Find where the given text appears and provide that cell's center as (x, y) coordinate. 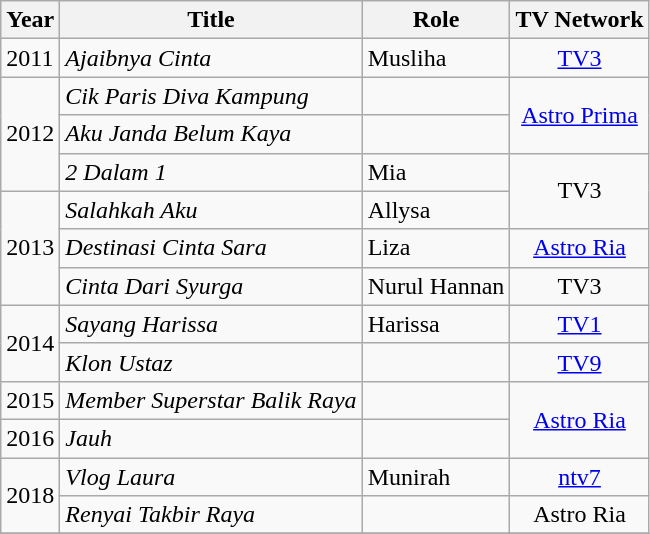
Allysa (436, 210)
Salahkah Aku (211, 210)
Sayang Harissa (211, 324)
Vlog Laura (211, 477)
Astro Prima (580, 115)
2018 (30, 496)
2012 (30, 134)
2016 (30, 438)
Title (211, 20)
Ajaibnya Cinta (211, 58)
2013 (30, 248)
2 Dalam 1 (211, 172)
TV9 (580, 362)
ntv7 (580, 477)
Cinta Dari Syurga (211, 286)
Aku Janda Belum Kaya (211, 134)
2014 (30, 343)
Jauh (211, 438)
Role (436, 20)
Liza (436, 248)
Renyai Takbir Raya (211, 515)
Year (30, 20)
Nurul Hannan (436, 286)
Musliha (436, 58)
Klon Ustaz (211, 362)
Cik Paris Diva Kampung (211, 96)
Mia (436, 172)
2011 (30, 58)
Member Superstar Balik Raya (211, 400)
TV Network (580, 20)
Munirah (436, 477)
Destinasi Cinta Sara (211, 248)
2015 (30, 400)
Harissa (436, 324)
TV1 (580, 324)
